Return (x, y) of the center of cell containing provided text 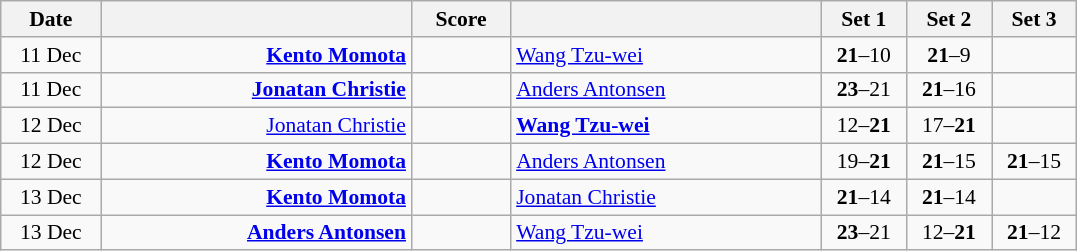
17–21 (948, 126)
Date (51, 19)
19–21 (864, 162)
21–12 (1034, 233)
21–10 (864, 55)
Set 3 (1034, 19)
21–16 (948, 90)
21–9 (948, 55)
Score (461, 19)
Set 1 (864, 19)
Set 2 (948, 19)
